From the cell containing the given text, extract its center point as (x, y) coordinate. 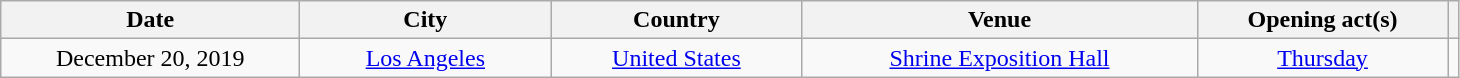
Opening act(s) (1322, 20)
United States (676, 58)
Shrine Exposition Hall (1000, 58)
December 20, 2019 (150, 58)
Venue (1000, 20)
City (426, 20)
Thursday (1322, 58)
Los Angeles (426, 58)
Date (150, 20)
Country (676, 20)
